Pinpoint the cell where the given text exists, returning its [X, Y] midpoint coordinate. 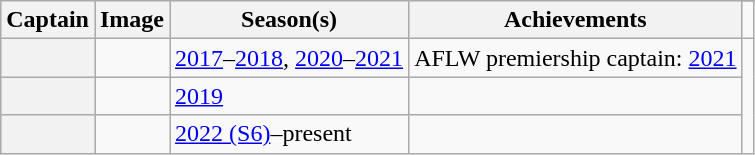
Image [132, 20]
Season(s) [290, 20]
2019 [290, 96]
2017–2018, 2020–2021 [290, 58]
Captain [48, 20]
2022 (S6)–present [290, 134]
AFLW premiership captain: 2021 [576, 58]
Achievements [576, 20]
